Scan for the cell matching the given text and deliver its [x, y] coordinate at center. 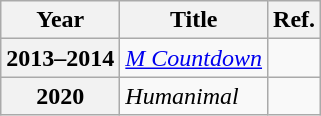
Ref. [294, 20]
2020 [60, 96]
Humanimal [194, 96]
Title [194, 20]
Year [60, 20]
M Countdown [194, 58]
2013–2014 [60, 58]
